Provide the (x, y) coordinate of the cell's center where the given text is located.  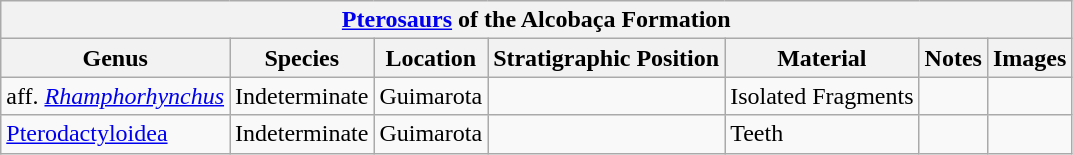
Species (302, 58)
Pterosaurs of the Alcobaça Formation (536, 20)
Isolated Fragments (822, 96)
Pterodactyloidea (116, 134)
aff. Rhamphorhynchus (116, 96)
Stratigraphic Position (606, 58)
Location (431, 58)
Images (1029, 58)
Material (822, 58)
Genus (116, 58)
Notes (953, 58)
Teeth (822, 134)
